From the cell containing the given text, extract its center point as [x, y] coordinate. 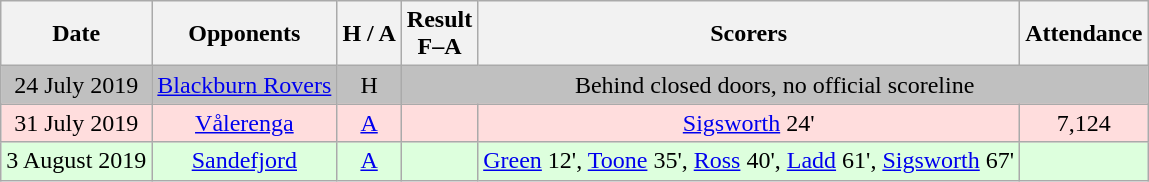
H / A [369, 34]
Behind closed doors, no official scoreline [774, 85]
24 July 2019 [76, 85]
7,124 [1084, 123]
H [369, 85]
Blackburn Rovers [244, 85]
Vålerenga [244, 123]
31 July 2019 [76, 123]
Green 12', Toone 35', Ross 40', Ladd 61', Sigsworth 67' [749, 161]
Sandefjord [244, 161]
Attendance [1084, 34]
Date [76, 34]
ResultF–A [439, 34]
Sigsworth 24' [749, 123]
3 August 2019 [76, 161]
Scorers [749, 34]
Opponents [244, 34]
